Output the (x, y) coordinate of the center of the cell containing the given text.  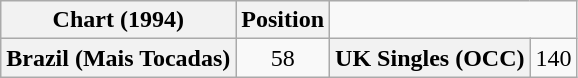
UK Singles (OCC) (430, 58)
Brazil (Mais Tocadas) (118, 58)
Chart (1994) (118, 20)
Position (283, 20)
58 (283, 58)
140 (554, 58)
